Provide the [X, Y] coordinate of the cell's center where the given text is located.  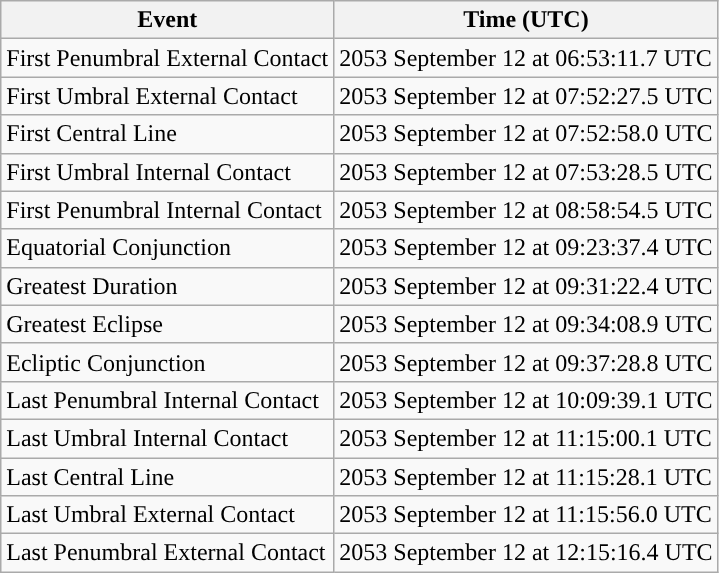
2053 September 12 at 12:15:16.4 UTC [526, 553]
Equatorial Conjunction [168, 248]
2053 September 12 at 07:53:28.5 UTC [526, 172]
2053 September 12 at 07:52:27.5 UTC [526, 96]
2053 September 12 at 10:09:39.1 UTC [526, 400]
First Umbral Internal Contact [168, 172]
Last Umbral External Contact [168, 515]
Greatest Eclipse [168, 324]
Time (UTC) [526, 20]
Greatest Duration [168, 286]
2053 September 12 at 11:15:28.1 UTC [526, 477]
2053 September 12 at 09:34:08.9 UTC [526, 324]
2053 September 12 at 11:15:56.0 UTC [526, 515]
2053 September 12 at 09:37:28.8 UTC [526, 362]
Last Umbral Internal Contact [168, 438]
Last Penumbral External Contact [168, 553]
Ecliptic Conjunction [168, 362]
First Penumbral Internal Contact [168, 210]
First Central Line [168, 134]
2053 September 12 at 07:52:58.0 UTC [526, 134]
Last Penumbral Internal Contact [168, 400]
2053 September 12 at 11:15:00.1 UTC [526, 438]
Last Central Line [168, 477]
Event [168, 20]
First Umbral External Contact [168, 96]
2053 September 12 at 06:53:11.7 UTC [526, 58]
2053 September 12 at 09:31:22.4 UTC [526, 286]
2053 September 12 at 09:23:37.4 UTC [526, 248]
First Penumbral External Contact [168, 58]
2053 September 12 at 08:58:54.5 UTC [526, 210]
